Search for the cell housing the specified text and yield its (x, y) center coordinate. 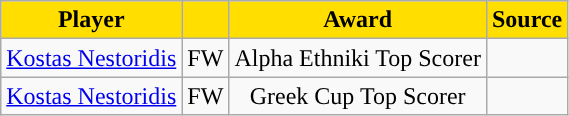
Source (526, 20)
Player (92, 20)
Award (358, 20)
Alpha Ethniki Top Scorer (358, 58)
Greek Cup Top Scorer (358, 96)
